Return [X, Y] of the center of cell containing provided text 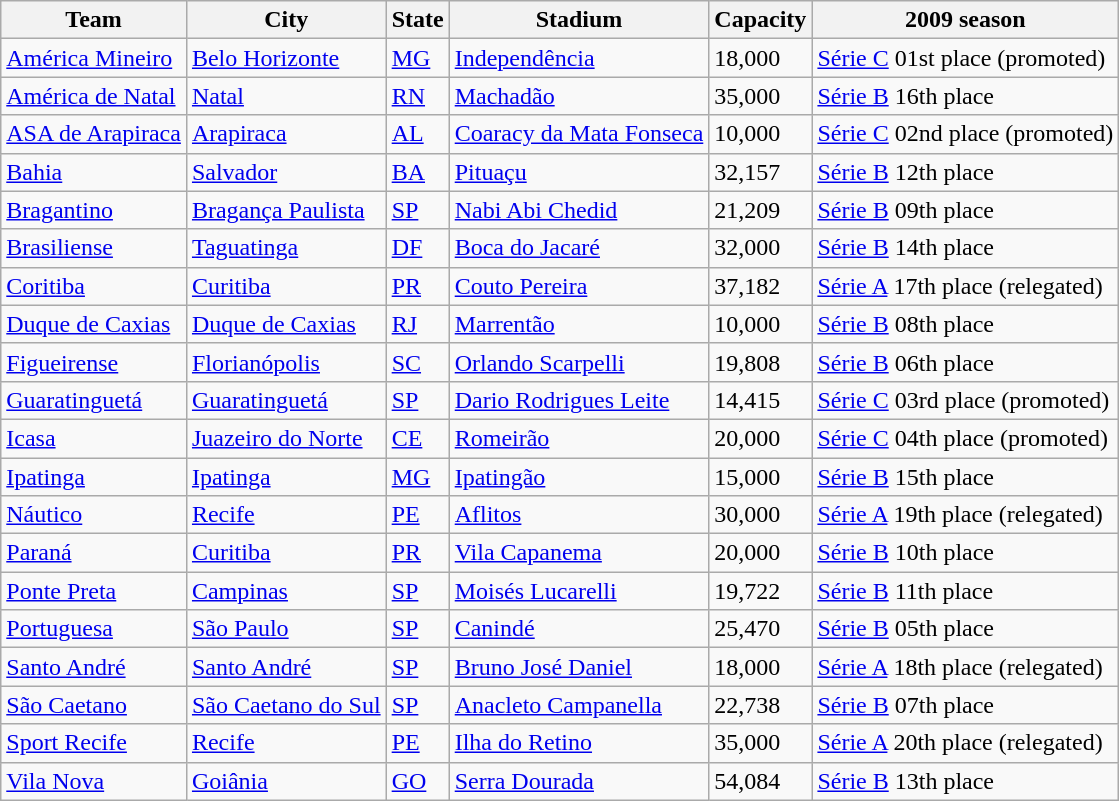
Ipatingão [579, 477]
AL [418, 134]
Paraná [94, 553]
Dario Rodrigues Leite [579, 400]
Boca do Jacaré [579, 248]
19,808 [760, 362]
30,000 [760, 515]
Independência [579, 58]
São Paulo [286, 629]
Ponte Preta [94, 591]
54,084 [760, 781]
14,415 [760, 400]
Moisés Lucarelli [579, 591]
Pituaçu [579, 172]
Série A 17th place (relegated) [966, 286]
Vila Nova [94, 781]
Série B 14th place [966, 248]
Série B 15th place [966, 477]
Belo Horizonte [286, 58]
19,722 [760, 591]
Série C 01st place (promoted) [966, 58]
Bahia [94, 172]
Série B 12th place [966, 172]
GO [418, 781]
Capacity [760, 20]
Vila Capanema [579, 553]
Orlando Scarpelli [579, 362]
RN [418, 96]
Série B 13th place [966, 781]
Série C 03rd place (promoted) [966, 400]
CE [418, 438]
Goiânia [286, 781]
Série B 07th place [966, 705]
15,000 [760, 477]
Série B 10th place [966, 553]
25,470 [760, 629]
Bragança Paulista [286, 210]
32,157 [760, 172]
SC [418, 362]
Machadão [579, 96]
Coaracy da Mata Fonseca [579, 134]
Série B 06th place [966, 362]
Icasa [94, 438]
Team [94, 20]
Série B 05th place [966, 629]
Série B 08th place [966, 324]
Nabi Abi Chedid [579, 210]
América Mineiro [94, 58]
América de Natal [94, 96]
Série C 04th place (promoted) [966, 438]
BA [418, 172]
Aflitos [579, 515]
São Caetano [94, 705]
2009 season [966, 20]
Serra Dourada [579, 781]
Portuguesa [94, 629]
Stadium [579, 20]
São Caetano do Sul [286, 705]
Série B 11th place [966, 591]
Canindé [579, 629]
Náutico [94, 515]
Natal [286, 96]
Taguatinga [286, 248]
Série B 16th place [966, 96]
Série A 19th place (relegated) [966, 515]
Série B 09th place [966, 210]
RJ [418, 324]
Sport Recife [94, 743]
37,182 [760, 286]
Brasiliense [94, 248]
DF [418, 248]
Série A 18th place (relegated) [966, 667]
Couto Pereira [579, 286]
Série C 02nd place (promoted) [966, 134]
Ilha do Retino [579, 743]
Anacleto Campanella [579, 705]
21,209 [760, 210]
ASA de Arapiraca [94, 134]
Coritiba [94, 286]
Romeirão [579, 438]
Bragantino [94, 210]
Figueirense [94, 362]
32,000 [760, 248]
City [286, 20]
Salvador [286, 172]
Bruno José Daniel [579, 667]
Série A 20th place (relegated) [966, 743]
22,738 [760, 705]
Juazeiro do Norte [286, 438]
Marrentão [579, 324]
Arapiraca [286, 134]
State [418, 20]
Campinas [286, 591]
Florianópolis [286, 362]
